Locate the cell with the specified text and output its [x, y] center coordinate. 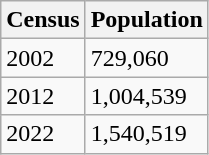
Population [146, 20]
1,004,539 [146, 96]
729,060 [146, 58]
2012 [43, 96]
1,540,519 [146, 134]
Census [43, 20]
2002 [43, 58]
2022 [43, 134]
